Locate the cell with the specified text and output its [X, Y] center coordinate. 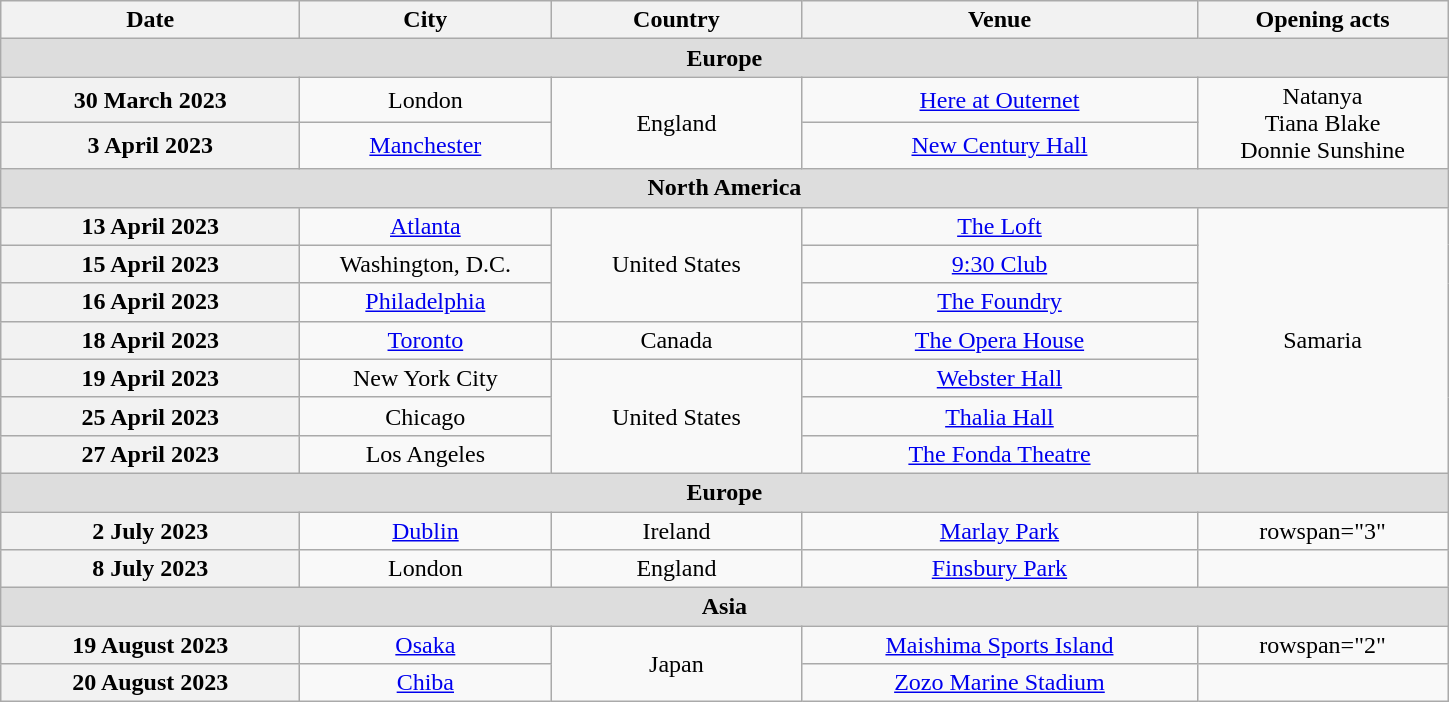
Samaria [1322, 340]
Opening acts [1322, 20]
27 April 2023 [150, 454]
30 March 2023 [150, 100]
Toronto [426, 340]
8 July 2023 [150, 569]
Date [150, 20]
16 April 2023 [150, 302]
Thalia Hall [1000, 416]
Washington, D.C. [426, 264]
City [426, 20]
Canada [676, 340]
Osaka [426, 645]
9:30 Club [1000, 264]
rowspan="3" [1322, 531]
18 April 2023 [150, 340]
The Foundry [1000, 302]
New York City [426, 378]
Finsbury Park [1000, 569]
Atlanta [426, 226]
Manchester [426, 146]
Webster Hall [1000, 378]
Country [676, 20]
The Opera House [1000, 340]
The Loft [1000, 226]
25 April 2023 [150, 416]
13 April 2023 [150, 226]
19 April 2023 [150, 378]
rowspan="2" [1322, 645]
Ireland [676, 531]
Philadelphia [426, 302]
New Century Hall [1000, 146]
Dublin [426, 531]
Here at Outernet [1000, 100]
Zozo Marine Stadium [1000, 683]
Venue [1000, 20]
2 July 2023 [150, 531]
15 April 2023 [150, 264]
Maishima Sports Island [1000, 645]
Chicago [426, 416]
19 August 2023 [150, 645]
3 April 2023 [150, 146]
Los Angeles [426, 454]
NatanyaTiana BlakeDonnie Sunshine [1322, 123]
Marlay Park [1000, 531]
North America [724, 188]
Asia [724, 607]
The Fonda Theatre [1000, 454]
Japan [676, 664]
20 August 2023 [150, 683]
Chiba [426, 683]
